For the text-containing cell, return its midpoint in [x, y] coordinate format. 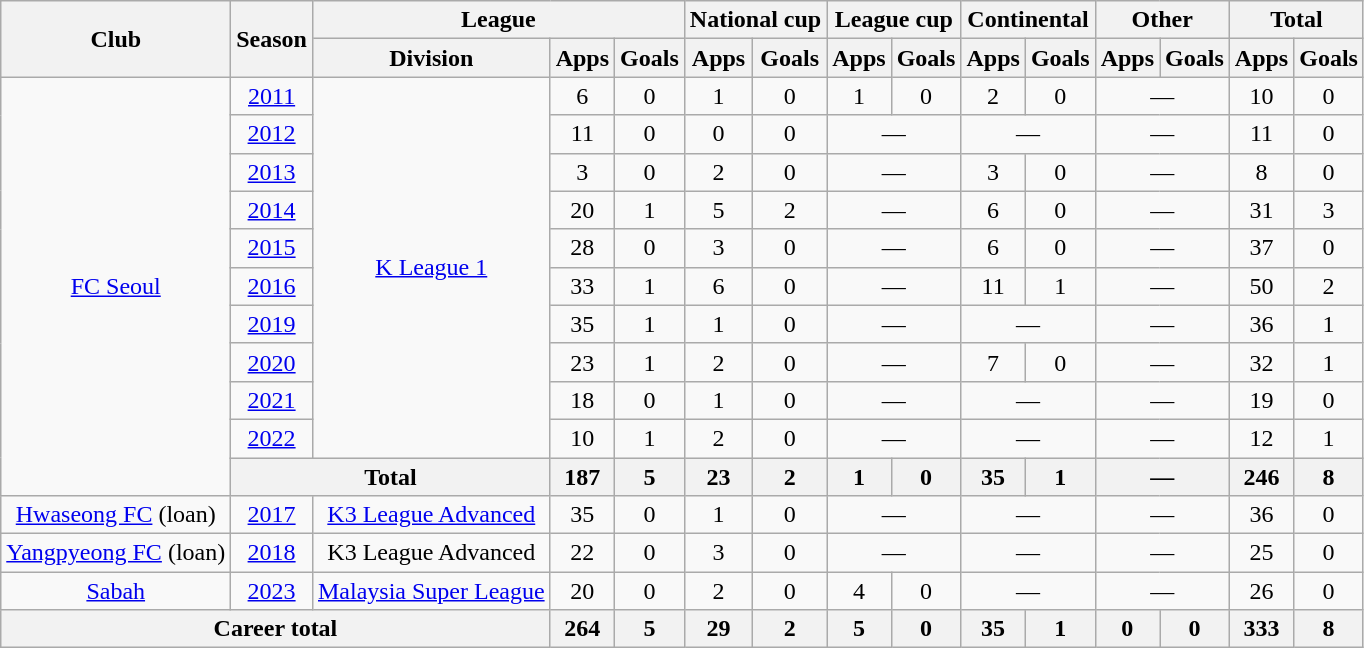
18 [582, 400]
333 [1261, 629]
33 [582, 286]
2016 [272, 286]
4 [859, 591]
2018 [272, 553]
2021 [272, 400]
Yangpyeong FC (loan) [116, 553]
2011 [272, 96]
50 [1261, 286]
28 [582, 248]
2014 [272, 210]
2023 [272, 591]
2022 [272, 438]
Club [116, 39]
Season [272, 39]
League [498, 20]
19 [1261, 400]
25 [1261, 553]
2013 [272, 172]
31 [1261, 210]
League cup [894, 20]
12 [1261, 438]
Hwaseong FC (loan) [116, 515]
26 [1261, 591]
264 [582, 629]
2020 [272, 362]
Continental [1028, 20]
7 [993, 362]
32 [1261, 362]
Career total [276, 629]
2017 [272, 515]
Division [431, 58]
2015 [272, 248]
22 [582, 553]
Malaysia Super League [431, 591]
187 [582, 477]
Sabah [116, 591]
Other [1162, 20]
National cup [755, 20]
FC Seoul [116, 286]
K League 1 [431, 268]
2012 [272, 134]
29 [718, 629]
37 [1261, 248]
246 [1261, 477]
2019 [272, 324]
